Return the (x, y) coordinate for the center point of the cell that contains the specified text.  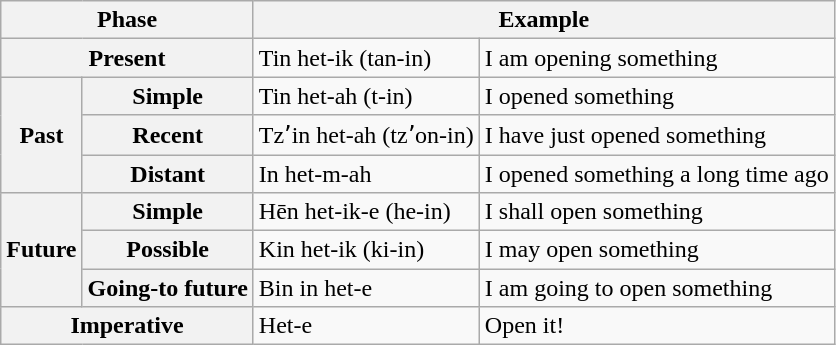
I am opening something (656, 58)
Hēn het-ik-e (he-in) (366, 212)
Tin het-ik (tan-in) (366, 58)
Past (42, 135)
Bin in het-e (366, 288)
Distant (168, 173)
In het-m-ah (366, 173)
I have just opened something (656, 135)
Imperative (128, 326)
Kin het-ik (ki-in) (366, 250)
Example (544, 20)
Present (128, 58)
I am going to open something (656, 288)
Possible (168, 250)
Het-e (366, 326)
I shall open something (656, 212)
Recent (168, 135)
Open it! (656, 326)
Tzʼin het-ah (tzʼon-in) (366, 135)
Going-to future (168, 288)
Future (42, 250)
I opened something (656, 96)
Tin het-ah (t-in) (366, 96)
I opened something a long time ago (656, 173)
Phase (128, 20)
I may open something (656, 250)
